Extract the [X, Y] coordinate from the center of the cell holding the provided text.  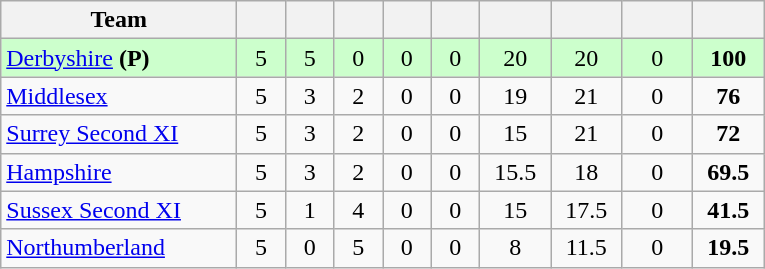
19.5 [728, 248]
69.5 [728, 172]
4 [358, 210]
1 [310, 210]
Northumberland [119, 248]
72 [728, 134]
15.5 [516, 172]
Surrey Second XI [119, 134]
41.5 [728, 210]
11.5 [586, 248]
19 [516, 96]
Hampshire [119, 172]
Middlesex [119, 96]
Sussex Second XI [119, 210]
76 [728, 96]
17.5 [586, 210]
8 [516, 248]
100 [728, 58]
Team [119, 20]
Derbyshire (P) [119, 58]
18 [586, 172]
